Pinpoint the cell where the given text exists, returning its (x, y) midpoint coordinate. 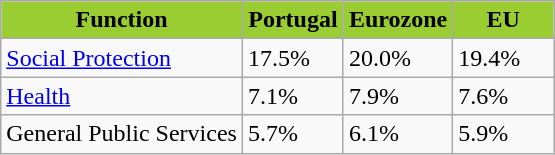
General Public Services (122, 134)
Eurozone (398, 20)
7.9% (398, 96)
Function (122, 20)
19.4% (504, 58)
EU (504, 20)
7.6% (504, 96)
17.5% (292, 58)
Social Protection (122, 58)
Health (122, 96)
5.7% (292, 134)
6.1% (398, 134)
7.1% (292, 96)
5.9% (504, 134)
20.0% (398, 58)
Portugal (292, 20)
